Output the [X, Y] coordinate of the center of the cell containing the given text.  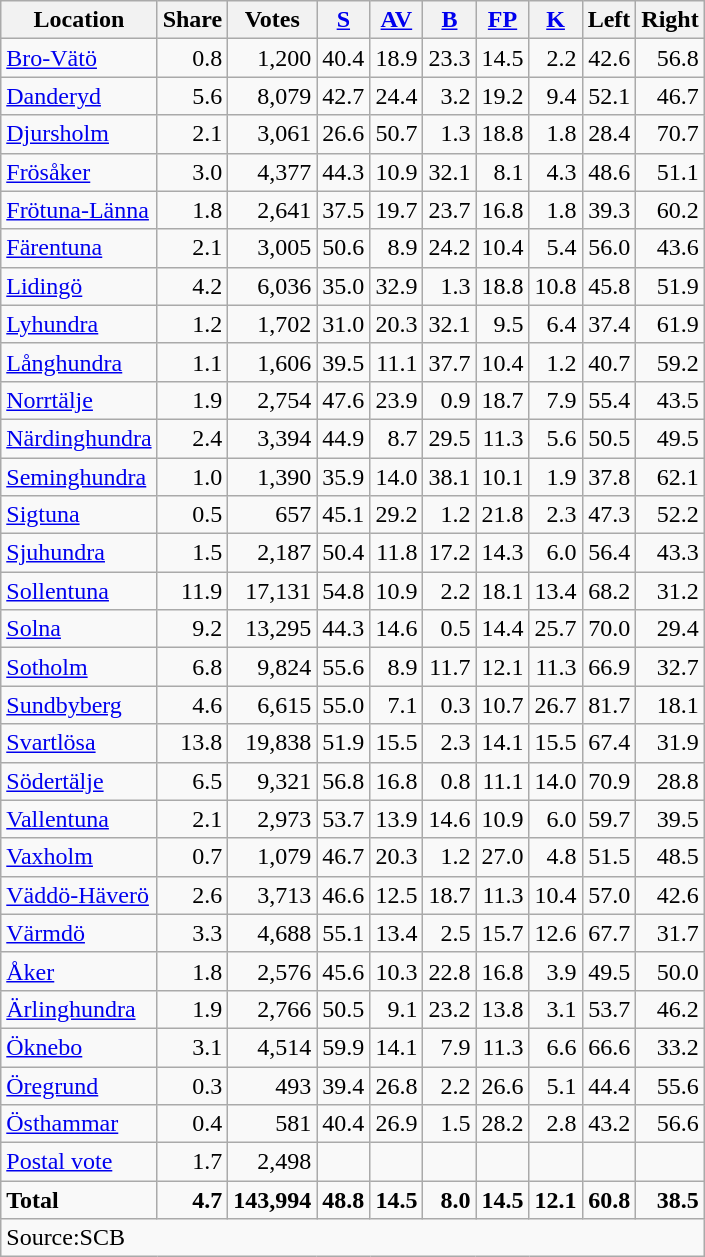
19.2 [502, 96]
3.2 [450, 96]
55.4 [609, 400]
3.9 [556, 971]
Sollentuna [79, 591]
Sigtuna [79, 515]
13.9 [396, 819]
29.5 [450, 438]
581 [272, 1124]
4.8 [556, 857]
67.4 [609, 743]
11.7 [450, 667]
2,187 [272, 553]
14.4 [502, 629]
143,994 [272, 1200]
9,321 [272, 781]
10.1 [502, 477]
46.6 [344, 895]
Left [609, 20]
1,079 [272, 857]
31.0 [344, 324]
52.2 [670, 515]
Seminghundra [79, 477]
13,295 [272, 629]
K [556, 20]
Share [192, 20]
11.8 [396, 553]
56.0 [609, 248]
2.6 [192, 895]
1,606 [272, 362]
37.7 [450, 362]
1,200 [272, 58]
50.0 [670, 971]
Närdinghundra [79, 438]
39.4 [344, 1085]
51.1 [670, 172]
37.5 [344, 210]
14.3 [502, 553]
Danderyd [79, 96]
81.7 [609, 705]
Solna [79, 629]
2,766 [272, 1009]
8.7 [396, 438]
47.3 [609, 515]
Right [670, 20]
28.2 [502, 1124]
Svartlösa [79, 743]
10.7 [502, 705]
42.7 [344, 96]
23.7 [450, 210]
657 [272, 515]
48.5 [670, 857]
35.9 [344, 477]
43.2 [609, 1124]
31.2 [670, 591]
1.1 [192, 362]
32.7 [670, 667]
3,713 [272, 895]
4,514 [272, 1047]
32.9 [396, 286]
2,973 [272, 819]
2,754 [272, 400]
26.8 [396, 1085]
4.3 [556, 172]
48.8 [344, 1200]
18.9 [396, 58]
Södertälje [79, 781]
9.4 [556, 96]
35.0 [344, 286]
47.6 [344, 400]
29.4 [670, 629]
57.0 [609, 895]
0.9 [450, 400]
31.9 [670, 743]
45.6 [344, 971]
4.7 [192, 1200]
6,615 [272, 705]
50.7 [396, 134]
Djursholm [79, 134]
62.1 [670, 477]
56.4 [609, 553]
23.9 [396, 400]
3,394 [272, 438]
Värmdö [79, 933]
Lidingö [79, 286]
Sjuhundra [79, 553]
29.2 [396, 515]
2,498 [272, 1162]
50.4 [344, 553]
21.8 [502, 515]
4,688 [272, 933]
56.6 [670, 1124]
67.7 [609, 933]
37.8 [609, 477]
5.4 [556, 248]
9.5 [502, 324]
2,641 [272, 210]
43.3 [670, 553]
59.7 [609, 819]
3.3 [192, 933]
12.6 [556, 933]
2.8 [556, 1124]
31.7 [670, 933]
70.9 [609, 781]
1.0 [192, 477]
17.2 [450, 553]
3,061 [272, 134]
45.8 [609, 286]
60.8 [609, 1200]
B [450, 20]
1.7 [192, 1162]
59.2 [670, 362]
6,036 [272, 286]
15.7 [502, 933]
40.7 [609, 362]
Location [79, 20]
45.1 [344, 515]
23.3 [450, 58]
19,838 [272, 743]
9.1 [396, 1009]
43.5 [670, 400]
24.2 [450, 248]
6.4 [556, 324]
9,824 [272, 667]
3,005 [272, 248]
26.7 [556, 705]
Source:SCB [353, 1238]
Sotholm [79, 667]
Åker [79, 971]
55.0 [344, 705]
12.5 [396, 895]
Väddö-Häverö [79, 895]
Färentuna [79, 248]
Norrtälje [79, 400]
26.9 [396, 1124]
59.9 [344, 1047]
9.2 [192, 629]
6.5 [192, 781]
10.8 [556, 286]
50.6 [344, 248]
7.1 [396, 705]
11.9 [192, 591]
66.6 [609, 1047]
Öknebo [79, 1047]
0.7 [192, 857]
4.2 [192, 286]
24.4 [396, 96]
6.6 [556, 1047]
2,576 [272, 971]
4,377 [272, 172]
493 [272, 1085]
0.4 [192, 1124]
2.4 [192, 438]
8.0 [450, 1200]
Votes [272, 20]
Långhundra [79, 362]
Östhammar [79, 1124]
2.5 [450, 933]
44.9 [344, 438]
44.4 [609, 1085]
33.2 [670, 1047]
8,079 [272, 96]
Bro-Vätö [79, 58]
Vaxholm [79, 857]
28.8 [670, 781]
66.9 [609, 667]
1,390 [272, 477]
55.1 [344, 933]
Vallentuna [79, 819]
19.7 [396, 210]
54.8 [344, 591]
38.1 [450, 477]
48.6 [609, 172]
Frötuna-Länna [79, 210]
5.1 [556, 1085]
51.5 [609, 857]
4.6 [192, 705]
27.0 [502, 857]
10.3 [396, 971]
43.6 [670, 248]
Total [79, 1200]
52.1 [609, 96]
46.2 [670, 1009]
17,131 [272, 591]
8.1 [502, 172]
Postal vote [79, 1162]
61.9 [670, 324]
6.8 [192, 667]
38.5 [670, 1200]
Ärlinghundra [79, 1009]
S [344, 20]
39.3 [609, 210]
Frösåker [79, 172]
FP [502, 20]
AV [396, 20]
Lyhundra [79, 324]
68.2 [609, 591]
25.7 [556, 629]
70.0 [609, 629]
60.2 [670, 210]
1,702 [272, 324]
70.7 [670, 134]
22.8 [450, 971]
23.2 [450, 1009]
37.4 [609, 324]
Öregrund [79, 1085]
Sundbyberg [79, 705]
3.0 [192, 172]
28.4 [609, 134]
